Pinpoint the cell where the given text exists, returning its (x, y) midpoint coordinate. 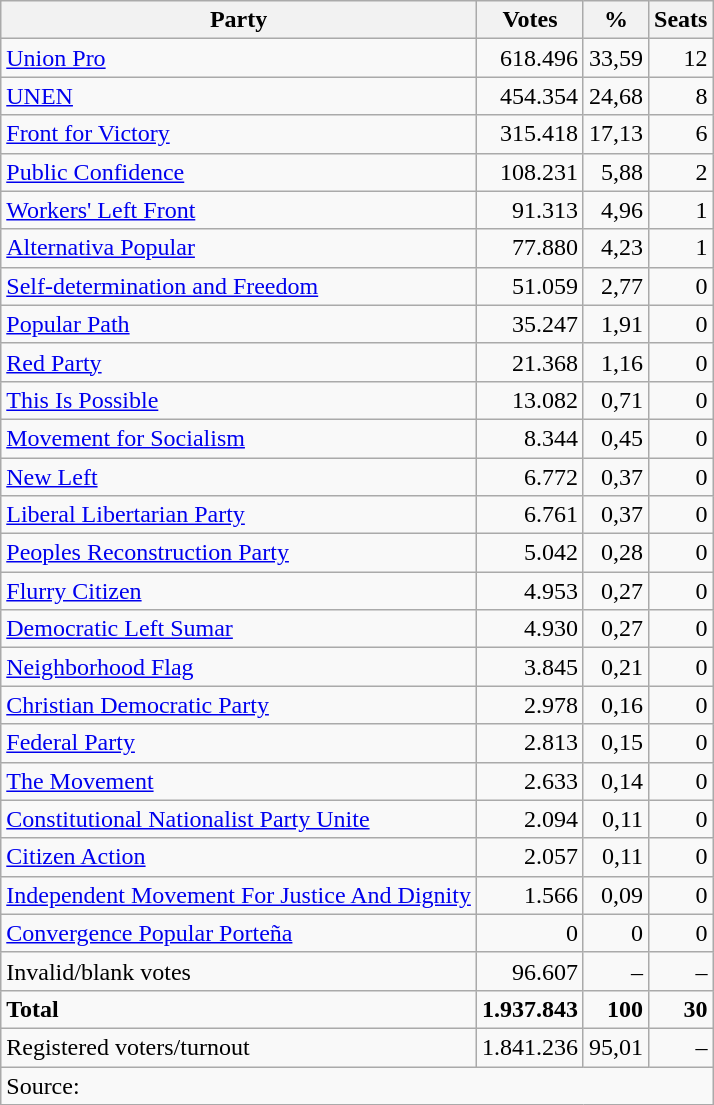
8 (681, 96)
454.354 (530, 96)
108.231 (530, 172)
Constitutional Nationalist Party Unite (239, 819)
4.930 (530, 629)
2 (681, 172)
This Is Possible (239, 400)
Flurry Citizen (239, 591)
Front for Victory (239, 134)
12 (681, 58)
0,71 (616, 400)
Christian Democratic Party (239, 705)
Democratic Left Sumar (239, 629)
1.841.236 (530, 1047)
95,01 (616, 1047)
Independent Movement For Justice And Dignity (239, 895)
51.059 (530, 286)
Red Party (239, 362)
Neighborhood Flag (239, 667)
0,15 (616, 743)
Alternativa Popular (239, 248)
33,59 (616, 58)
618.496 (530, 58)
17,13 (616, 134)
77.880 (530, 248)
Workers' Left Front (239, 210)
91.313 (530, 210)
0,16 (616, 705)
Registered voters/turnout (239, 1047)
13.082 (530, 400)
UNEN (239, 96)
Public Confidence (239, 172)
2.813 (530, 743)
6.772 (530, 477)
30 (681, 1009)
Popular Path (239, 324)
Peoples Reconstruction Party (239, 553)
5,88 (616, 172)
21.368 (530, 362)
Votes (530, 20)
New Left (239, 477)
Citizen Action (239, 857)
1,16 (616, 362)
0,45 (616, 438)
Liberal Libertarian Party (239, 515)
6.761 (530, 515)
0,21 (616, 667)
2,77 (616, 286)
0,09 (616, 895)
Movement for Socialism (239, 438)
0,14 (616, 781)
Invalid/blank votes (239, 971)
2.094 (530, 819)
Seats (681, 20)
3.845 (530, 667)
Convergence Popular Porteña (239, 933)
Self-determination and Freedom (239, 286)
6 (681, 134)
2.978 (530, 705)
% (616, 20)
1,91 (616, 324)
100 (616, 1009)
4.953 (530, 591)
5.042 (530, 553)
The Movement (239, 781)
4,23 (616, 248)
1.937.843 (530, 1009)
Source: (357, 1085)
2.633 (530, 781)
Party (239, 20)
24,68 (616, 96)
8.344 (530, 438)
Federal Party (239, 743)
315.418 (530, 134)
0,28 (616, 553)
1.566 (530, 895)
4,96 (616, 210)
35.247 (530, 324)
Union Pro (239, 58)
96.607 (530, 971)
2.057 (530, 857)
Total (239, 1009)
